Return (X, Y) of the center of cell containing provided text 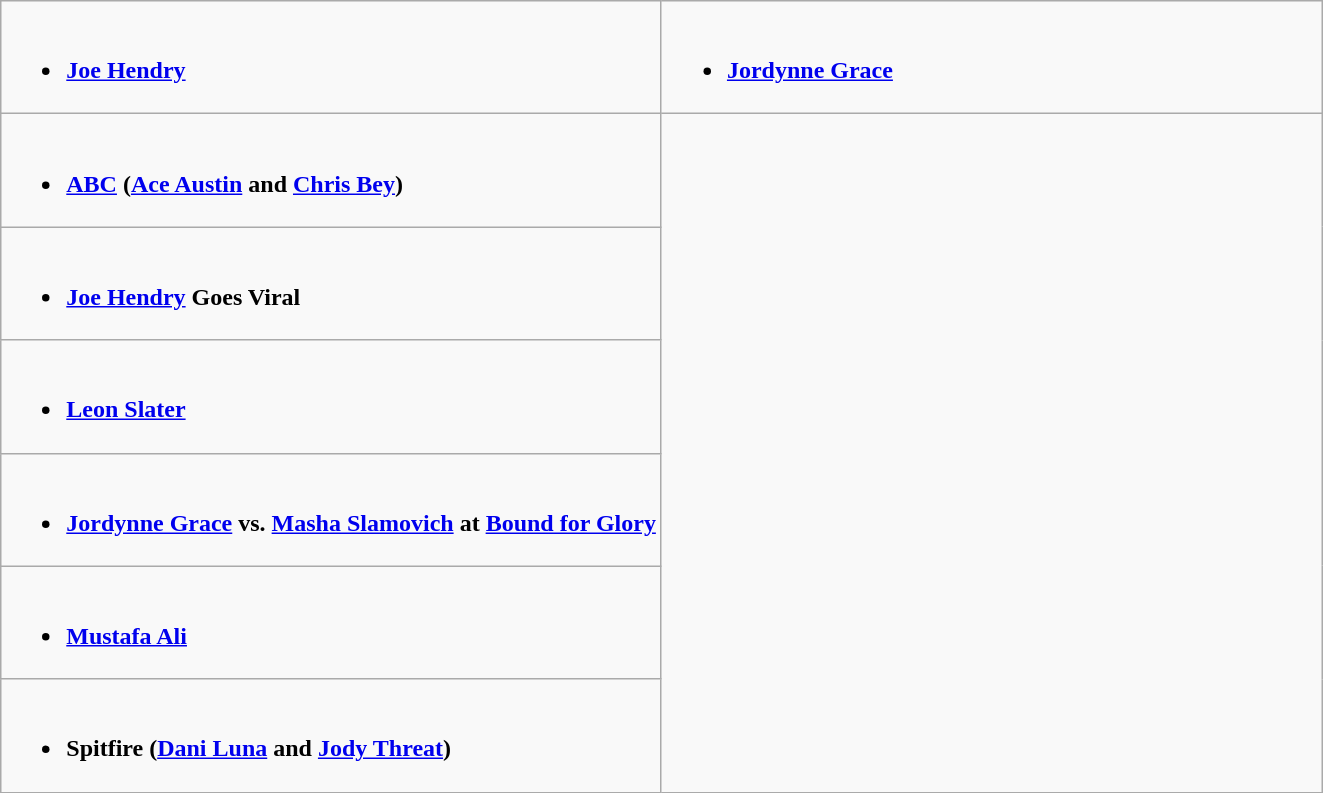
Jordynne Grace vs. Masha Slamovich at Bound for Glory (332, 510)
Mustafa Ali (332, 622)
Joe Hendry (332, 58)
Joe Hendry Goes Viral (332, 284)
Spitfire (Dani Luna and Jody Threat) (332, 736)
Leon Slater (332, 396)
Jordynne Grace (992, 58)
ABC (Ace Austin and Chris Bey) (332, 170)
